Search for the cell housing the specified text and yield its [X, Y] center coordinate. 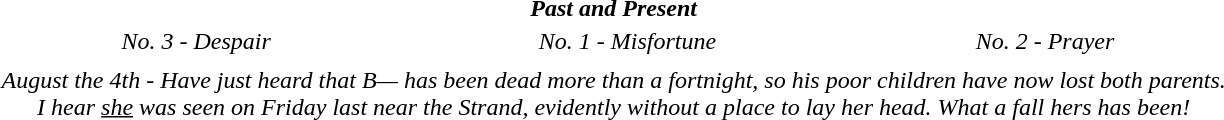
No. 3 - Despair [196, 41]
No. 1 - Misfortune [627, 41]
